Extract the [x, y] coordinate from the center of the cell holding the provided text.  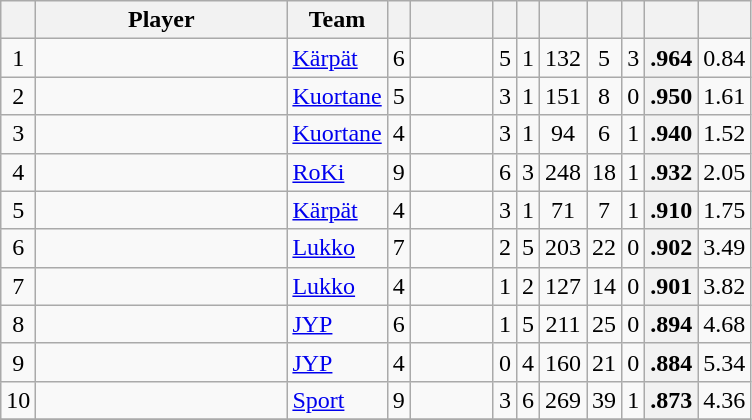
25 [604, 324]
3.82 [724, 286]
14 [604, 286]
151 [562, 96]
.894 [672, 324]
.940 [672, 134]
132 [562, 58]
1.61 [724, 96]
.902 [672, 248]
4.36 [724, 400]
269 [562, 400]
.964 [672, 58]
5.34 [724, 362]
.932 [672, 172]
1.75 [724, 210]
Player [162, 20]
10 [18, 400]
211 [562, 324]
203 [562, 248]
1.52 [724, 134]
2.05 [724, 172]
21 [604, 362]
248 [562, 172]
127 [562, 286]
Team [337, 20]
39 [604, 400]
160 [562, 362]
Sport [337, 400]
RoKi [337, 172]
22 [604, 248]
.910 [672, 210]
.873 [672, 400]
.950 [672, 96]
.901 [672, 286]
0.84 [724, 58]
3.49 [724, 248]
4.68 [724, 324]
18 [604, 172]
94 [562, 134]
71 [562, 210]
.884 [672, 362]
